Return the [x, y] coordinate for the center point of the cell that contains the specified text.  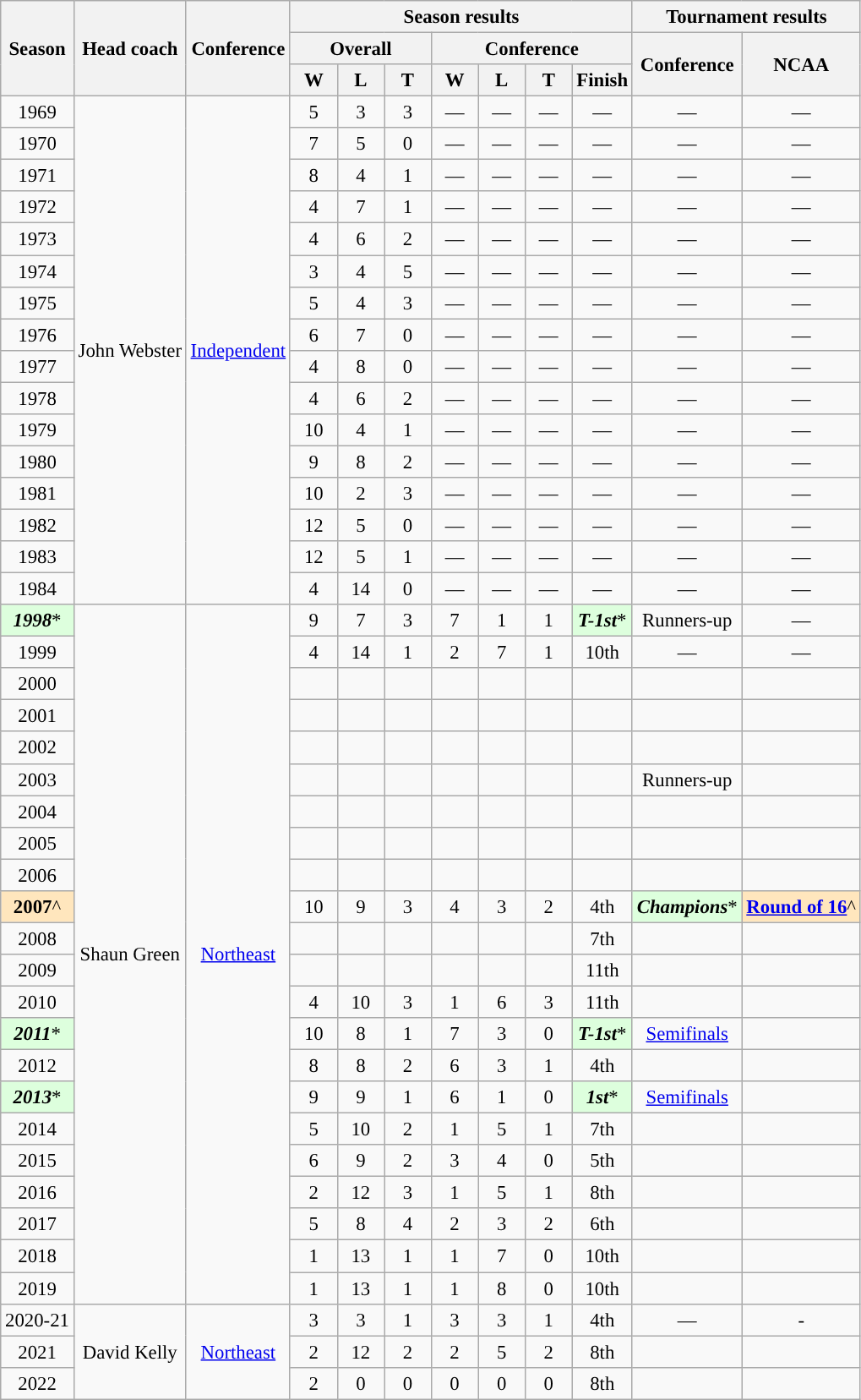
2021 [37, 1352]
1969 [37, 112]
2020-21 [37, 1320]
NCAA [801, 64]
2002 [37, 748]
2019 [37, 1288]
1975 [37, 303]
Round of 16^ [801, 907]
2004 [37, 812]
2010 [37, 1002]
1981 [37, 494]
2017 [37, 1225]
1970 [37, 144]
1976 [37, 335]
2015 [37, 1161]
1st* [602, 1097]
2008 [37, 938]
1998* [37, 621]
5th [602, 1161]
6th [602, 1225]
2006 [37, 875]
2000 [37, 684]
2018 [37, 1256]
2009 [37, 971]
John Webster [130, 351]
Overall [360, 49]
1980 [37, 462]
2001 [37, 716]
2005 [37, 843]
1978 [37, 398]
2013* [37, 1097]
1984 [37, 589]
Champions* [687, 907]
2022 [37, 1383]
2011* [37, 1034]
Season [37, 49]
David Kelly [130, 1351]
1982 [37, 525]
2014 [37, 1129]
1999 [37, 653]
1977 [37, 366]
Head coach [130, 49]
1983 [37, 557]
2012 [37, 1066]
1974 [37, 271]
1972 [37, 207]
- [801, 1320]
2016 [37, 1193]
Tournament results [746, 17]
Finish [602, 80]
2007^ [37, 907]
1971 [37, 176]
Shaun Green [130, 954]
Season results [461, 17]
1979 [37, 430]
Independent [238, 351]
2003 [37, 779]
1973 [37, 239]
